Locate the cell with the specified text and output its (x, y) center coordinate. 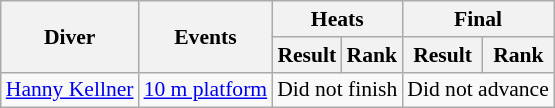
Did not finish (337, 90)
10 m platform (206, 90)
Heats (337, 19)
Events (206, 36)
Did not advance (478, 90)
Hanny Kellner (70, 90)
Diver (70, 36)
Final (478, 19)
